Pinpoint the cell where the given text exists, returning its [x, y] midpoint coordinate. 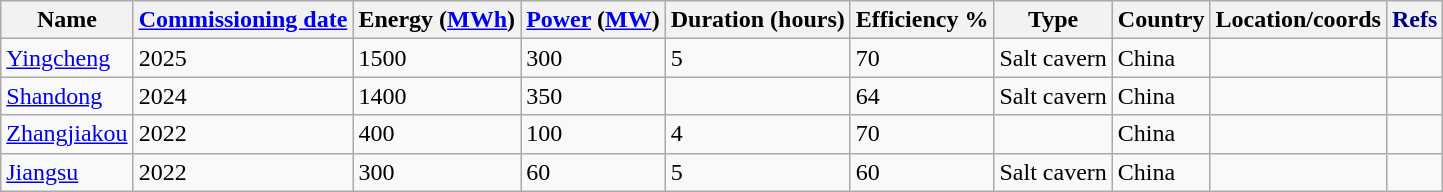
64 [922, 96]
Country [1161, 20]
350 [594, 96]
Location/coords [1298, 20]
Energy (MWh) [437, 20]
Zhangjiakou [67, 134]
2025 [243, 58]
Jiangsu [67, 172]
400 [437, 134]
Shandong [67, 96]
Power (MW) [594, 20]
Yingcheng [67, 58]
100 [594, 134]
Commissioning date [243, 20]
Efficiency % [922, 20]
1500 [437, 58]
Duration (hours) [758, 20]
Name [67, 20]
4 [758, 134]
Refs [1414, 20]
Type [1053, 20]
2024 [243, 96]
1400 [437, 96]
